Scan for the cell matching the given text and deliver its [X, Y] coordinate at center. 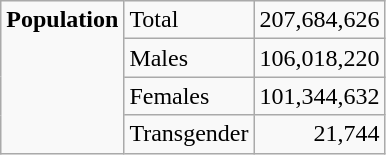
Males [189, 58]
Population [62, 77]
207,684,626 [320, 20]
Transgender [189, 134]
101,344,632 [320, 96]
106,018,220 [320, 58]
21,744 [320, 134]
Total [189, 20]
Females [189, 96]
